Return the (X, Y) coordinate for the center point of the cell that contains the specified text.  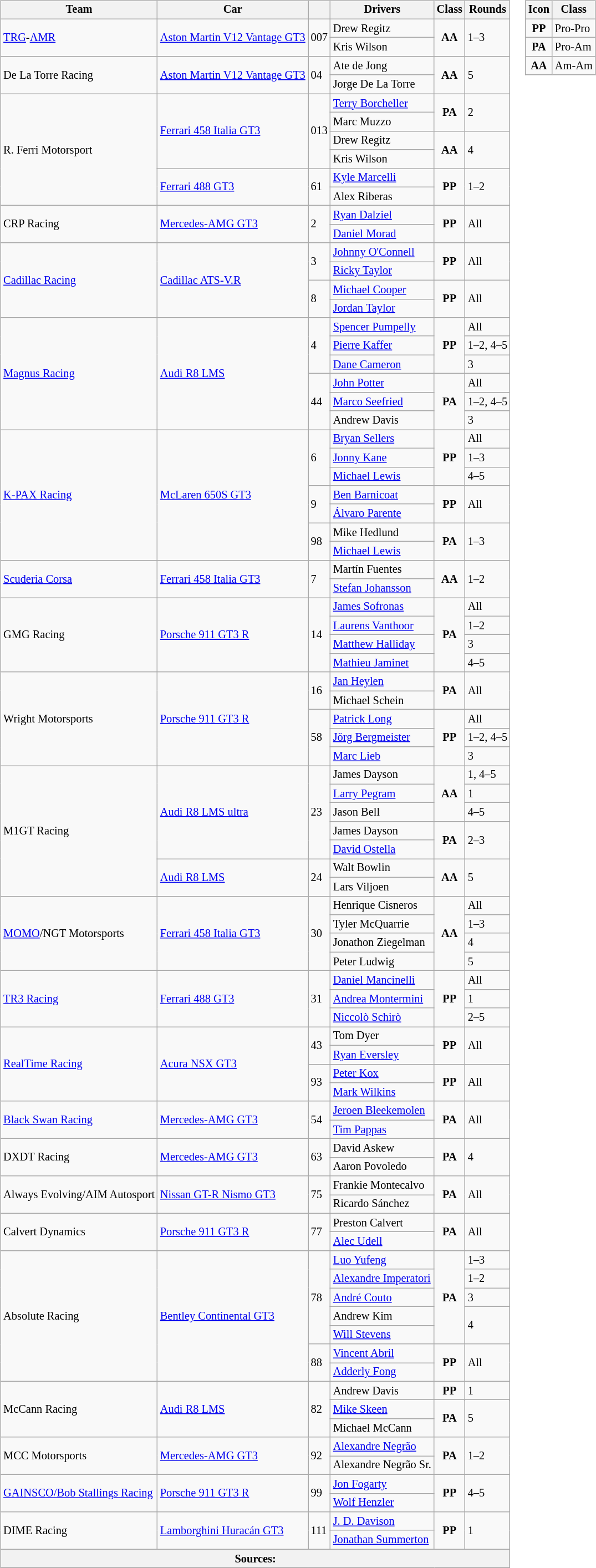
30 (319, 934)
98 (319, 541)
1, 4–5 (488, 775)
Jorge De La Torre (383, 84)
Wright Motorsports (79, 719)
Mike Skeen (383, 1409)
82 (319, 1409)
7 (319, 579)
RealTime Racing (79, 1065)
Daniel Morad (383, 234)
David Ostella (383, 849)
John Potter (383, 383)
Sources: (255, 1559)
63 (319, 1158)
Absolute Racing (79, 1316)
McCann Racing (79, 1409)
007 (319, 38)
Andrew Kim (383, 1316)
Matthew Halliday (383, 644)
J. D. Davison (383, 1521)
Magnus Racing (79, 374)
James Sofronas (383, 607)
Acura NSX GT3 (233, 1065)
16 (319, 691)
013 (319, 131)
93 (319, 1082)
Ricardo Sánchez (383, 1204)
Jonny Kane (383, 457)
88 (319, 1363)
Frankie Montecalvo (383, 1185)
Alexandre Imperatori (383, 1279)
99 (319, 1493)
Jonathon Ziegelman (383, 943)
Pro-Pro (574, 28)
Alexandre Negrão Sr. (383, 1465)
Alex Riberas (383, 196)
GAINSCO/Bob Stallings Racing (79, 1493)
9 (319, 505)
77 (319, 1232)
8 (319, 298)
MOMO/NGT Motorsports (79, 934)
Ben Barnicoat (383, 495)
92 (319, 1456)
CRP Racing (79, 224)
Ryan Eversley (383, 1055)
Bentley Continental GT3 (233, 1316)
Jörg Bergmeister (383, 737)
14 (319, 635)
McLaren 650S GT3 (233, 495)
Black Swan Racing (79, 1120)
Daniel Mancinelli (383, 980)
Laurens Vanthoor (383, 625)
04 (319, 75)
Cadillac ATS-V.R (233, 281)
Mark Wilkins (383, 1092)
58 (319, 737)
Terry Borcheller (383, 103)
Nissan GT-R Nismo GT3 (233, 1194)
Marco Seefried (383, 401)
Alexandre Negrão (383, 1447)
111 (319, 1530)
Car (233, 10)
Andrea Montermini (383, 999)
Am-Am (574, 66)
Tim Pappas (383, 1129)
Walt Bowlin (383, 868)
Jason Bell (383, 812)
Aaron Povoledo (383, 1167)
Scuderia Corsa (79, 579)
Wolf Henzler (383, 1503)
Pierre Kaffer (383, 345)
23 (319, 812)
Adderly Fong (383, 1372)
Martín Fuentes (383, 569)
54 (319, 1120)
Tom Dyer (383, 1036)
Ate de Jong (383, 66)
DIME Racing (79, 1530)
Marc Muzzo (383, 122)
Michael Cooper (383, 289)
GMG Racing (79, 635)
Mike Hedlund (383, 532)
Marc Lieb (383, 756)
R. Ferri Motorsport (79, 150)
Jordan Taylor (383, 308)
David Askew (383, 1148)
De La Torre Racing (79, 75)
Michael McCann (383, 1428)
TRG-AMR (79, 38)
24 (319, 877)
Lamborghini Huracán GT3 (233, 1530)
6 (319, 458)
Ryan Dalziel (383, 215)
Vincent Abril (383, 1353)
Spencer Pumpelly (383, 327)
Kyle Marcelli (383, 178)
Johnny O'Connell (383, 252)
61 (319, 187)
Stefan Johansson (383, 588)
Dane Cameron (383, 364)
Cadillac Racing (79, 281)
Ricky Taylor (383, 271)
André Couto (383, 1297)
Tyler McQuarrie (383, 924)
Bryan Sellers (383, 439)
Niccolò Schirò (383, 1017)
31 (319, 999)
Peter Ludwig (383, 961)
Jeroen Bleekemolen (383, 1111)
Álvaro Parente (383, 513)
Pro-Am (574, 47)
Mathieu Jaminet (383, 663)
Icon (539, 10)
Will Stevens (383, 1335)
M1GT Racing (79, 831)
78 (319, 1297)
75 (319, 1194)
Patrick Long (383, 719)
Jon Fogarty (383, 1484)
Luo Yufeng (383, 1260)
2–3 (488, 841)
Larry Pegram (383, 793)
Henrique Cisneros (383, 905)
Rounds (488, 10)
43 (319, 1046)
Jonathan Summerton (383, 1540)
TR3 Racing (79, 999)
Jan Heylen (383, 681)
K-PAX Racing (79, 495)
Alec Udell (383, 1241)
Team (79, 10)
Lars Viljoen (383, 887)
Michael Schein (383, 700)
Peter Kox (383, 1073)
MCC Motorsports (79, 1456)
2–5 (488, 1017)
Always Evolving/AIM Autosport (79, 1194)
Preston Calvert (383, 1223)
Audi R8 LMS ultra (233, 812)
DXDT Racing (79, 1158)
Calvert Dynamics (79, 1232)
Drivers (383, 10)
44 (319, 401)
